Output the [X, Y] coordinate of the center of the cell containing the given text.  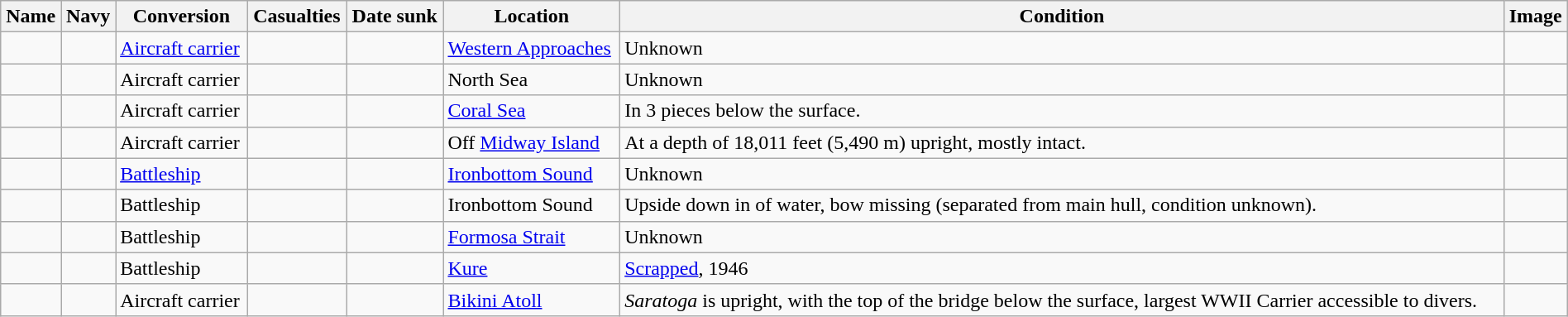
North Sea [532, 79]
Formosa Strait [532, 237]
Name [31, 17]
Upside down in of water, bow missing (separated from main hull, condition unknown). [1062, 205]
Conversion [182, 17]
Coral Sea [532, 111]
Off Midway Island [532, 142]
Casualties [296, 17]
Scrapped, 1946 [1062, 268]
In 3 pieces below the surface. [1062, 111]
Kure [532, 268]
Western Approaches [532, 48]
Bikini Atoll [532, 300]
Saratoga is upright, with the top of the bridge below the surface, largest WWII Carrier accessible to divers. [1062, 300]
Image [1535, 17]
Navy [88, 17]
At a depth of 18,011 feet (5,490 m) upright, mostly intact. [1062, 142]
Date sunk [395, 17]
Condition [1062, 17]
Location [532, 17]
